Scan for the cell matching the given text and deliver its (X, Y) coordinate at center. 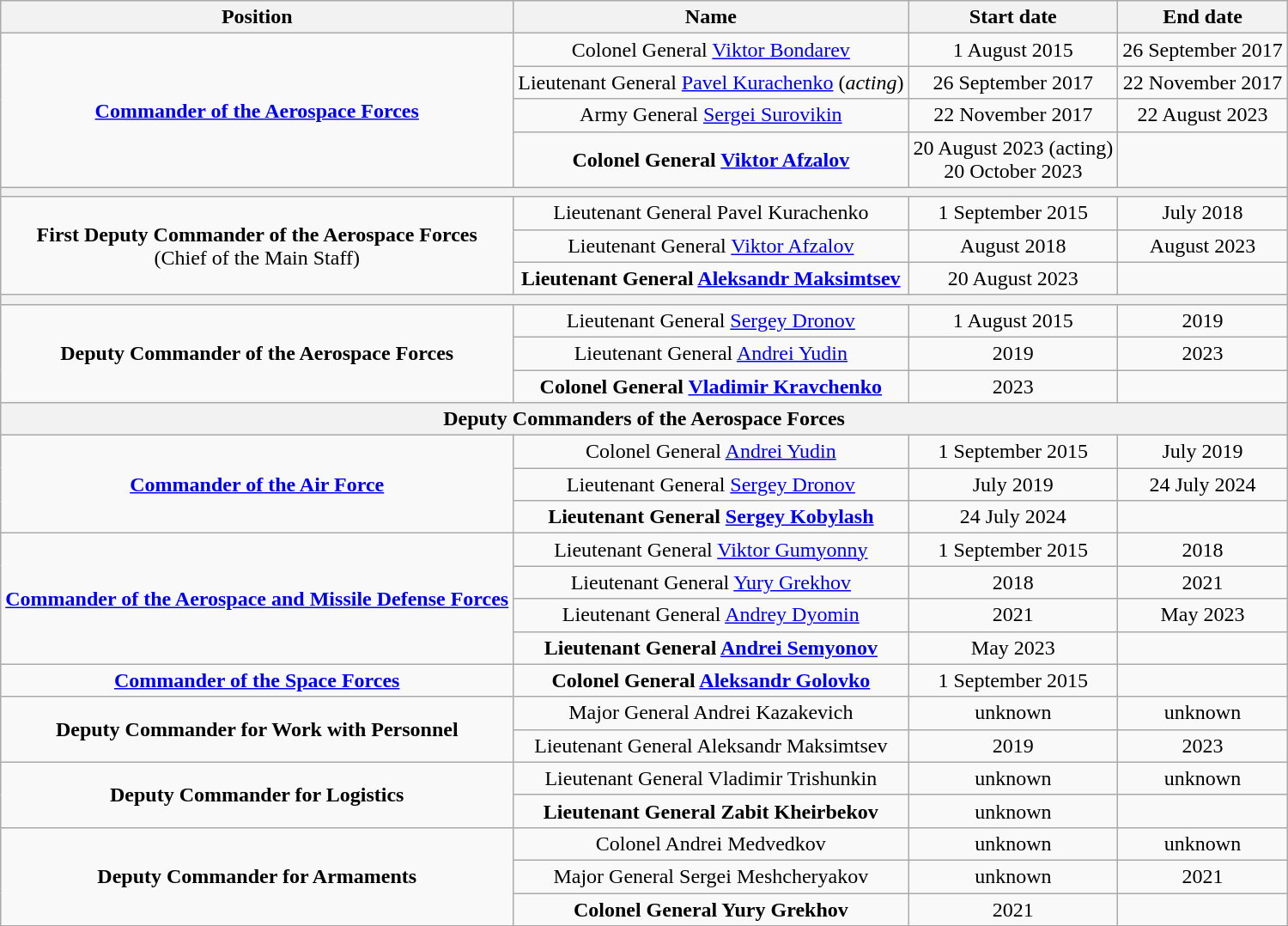
August 2023 (1203, 246)
Deputy Commander of the Aerospace Forces (258, 353)
Deputy Commanders of the Aerospace Forces (644, 419)
Commander of the Space Forces (258, 680)
Lieutenant General Zabit Kheirbekov (711, 811)
22 August 2023 (1203, 115)
Commander of the Aerospace and Missile Defense Forces (258, 599)
Lieutenant General Pavel Kurachenko (acting) (711, 82)
Lieutenant General Vladimir Trishunkin (711, 778)
20 August 2023 (1013, 278)
Commander of the Air Force (258, 484)
First Deputy Commander of the Aerospace Forces(Chief of the Main Staff) (258, 246)
Colonel General Andrei Yudin (711, 452)
Lieutenant General Pavel Kurachenko (711, 213)
End date (1203, 17)
Colonel General Vladimir Kravchenko (711, 386)
Lieutenant General Viktor Afzalov (711, 246)
Commander of the Aerospace Forces (258, 110)
Lieutenant General Andrey Dyomin (711, 615)
Position (258, 17)
July 2018 (1203, 213)
Lieutenant General Yury Grekhov (711, 582)
Major General Sergei Meshcheryakov (711, 876)
Colonel General Yury Grekhov (711, 910)
Lieutenant General Sergey Kobylash (711, 517)
Lieutenant General Andrei Yudin (711, 353)
Deputy Commander for Work with Personnel (258, 729)
Deputy Commander for Logistics (258, 795)
August 2018 (1013, 246)
Colonel Andrei Medvedkov (711, 844)
Army General Sergei Surovikin (711, 115)
Colonel General Viktor Bondarev (711, 50)
Major General Andrei Kazakevich (711, 713)
Colonel General Aleksandr Golovko (711, 680)
Colonel General Viktor Afzalov (711, 160)
20 August 2023 (acting)20 October 2023 (1013, 160)
Deputy Commander for Armaments (258, 876)
Start date (1013, 17)
Lieutenant General Viktor Gumyonny (711, 550)
Lieutenant General Andrei Semyonov (711, 648)
Name (711, 17)
